Extract the (x, y) coordinate from the center of the cell holding the provided text.  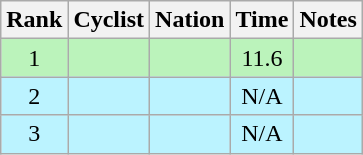
3 (34, 134)
Nation (190, 20)
2 (34, 96)
11.6 (262, 58)
Cyclist (109, 20)
Notes (328, 20)
1 (34, 58)
Rank (34, 20)
Time (262, 20)
